Return [x, y] of the center of cell containing provided text 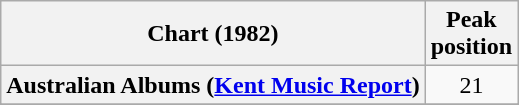
Chart (1982) [213, 34]
21 [471, 85]
Peakposition [471, 34]
Australian Albums (Kent Music Report) [213, 85]
